For the text-containing cell, return its midpoint in (X, Y) coordinate format. 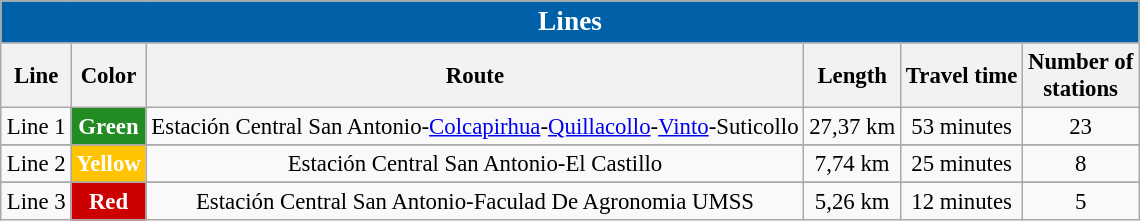
25 minutes (962, 164)
27,37 km (852, 126)
8 (1081, 164)
Travel time (962, 76)
Length (852, 76)
Lines (570, 22)
Route (475, 76)
Line 2 (36, 164)
5 (1081, 202)
Line 3 (36, 202)
23 (1081, 126)
Green (108, 126)
Estación Central San Antonio-El Castillo (475, 164)
Number ofstations (1081, 76)
Line 1 (36, 126)
Estación Central San Antonio-Faculad De Agronomia UMSS (475, 202)
Color (108, 76)
12 minutes (962, 202)
7,74 km (852, 164)
53 minutes (962, 126)
Red (108, 202)
Estación Central San Antonio-Colcapirhua-Quillacollo-Vinto-Suticollo (475, 126)
Line (36, 76)
Yellow (108, 164)
5,26 km (852, 202)
